Return (x, y) of the center of cell containing provided text 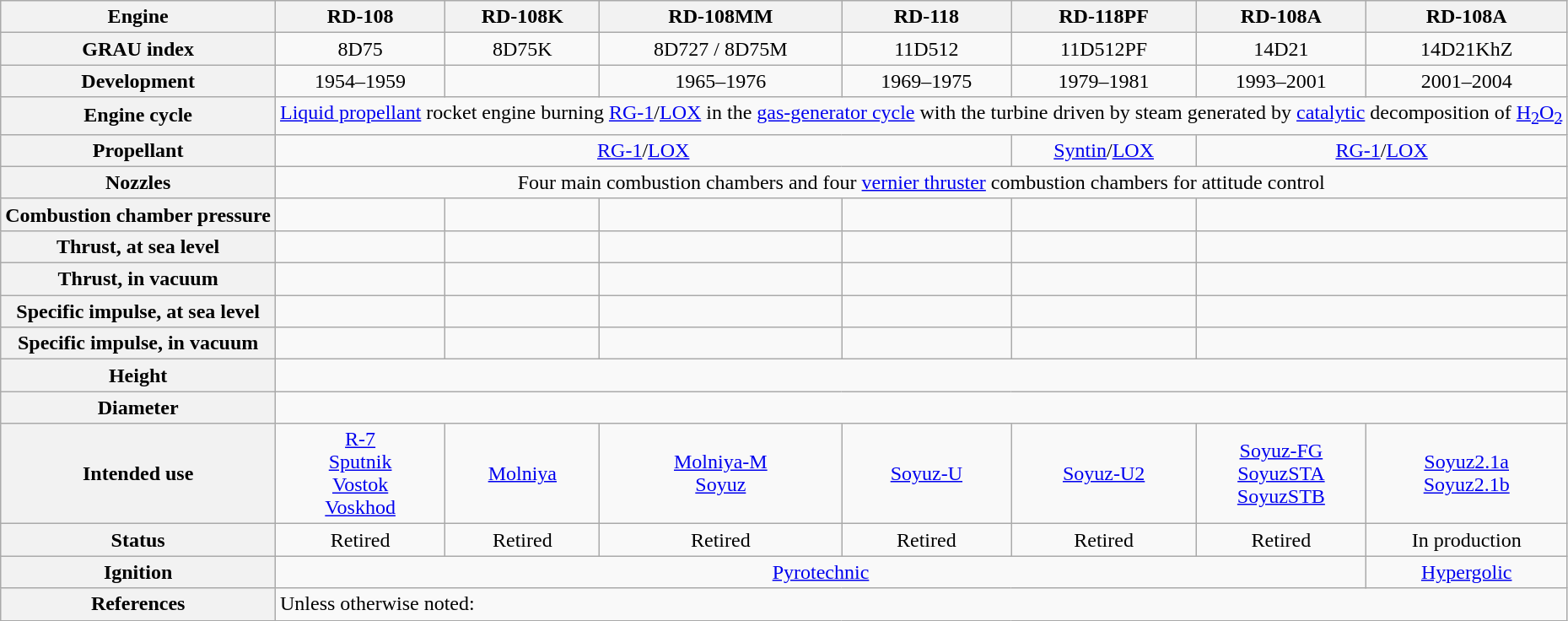
Status (138, 540)
8D727 / 8D75M (720, 49)
1954–1959 (361, 81)
Hypergolic (1466, 572)
References (138, 604)
In production (1466, 540)
1993–2001 (1280, 81)
11D512 (926, 49)
8D75 (361, 49)
Soyuz2.1aSoyuz2.1b (1466, 474)
RD-118PF (1103, 17)
14D21 (1280, 49)
Four main combustion chambers and four vernier thruster combustion chambers for attitude control (921, 182)
RD-108 (361, 17)
8D75K (523, 49)
Thrust, in vacuum (138, 279)
Development (138, 81)
Combustion chamber pressure (138, 214)
RD-108K (523, 17)
Intended use (138, 474)
Engine (138, 17)
1965–1976 (720, 81)
1969–1975 (926, 81)
Engine cycle (138, 116)
Syntin/LOX (1103, 150)
Height (138, 375)
Molniya-MSoyuz (720, 474)
14D21KhZ (1466, 49)
Specific impulse, in vacuum (138, 343)
Ignition (138, 572)
Soyuz-U (926, 474)
Thrust, at sea level (138, 246)
11D512PF (1103, 49)
RD-118 (926, 17)
Nozzles (138, 182)
1979–1981 (1103, 81)
Pyrotechnic (822, 572)
2001–2004 (1466, 81)
Propellant (138, 150)
GRAU index (138, 49)
Specific impulse, at sea level (138, 311)
R-7SputnikVostokVoskhod (361, 474)
Molniya (523, 474)
RD-108MM (720, 17)
Unless otherwise noted: (921, 604)
Soyuz-U2 (1103, 474)
Soyuz-FGSoyuzSTASoyuzSTB (1280, 474)
Diameter (138, 408)
